Capture the cell that displays the provided text and extract its [X, Y] central coordinate. 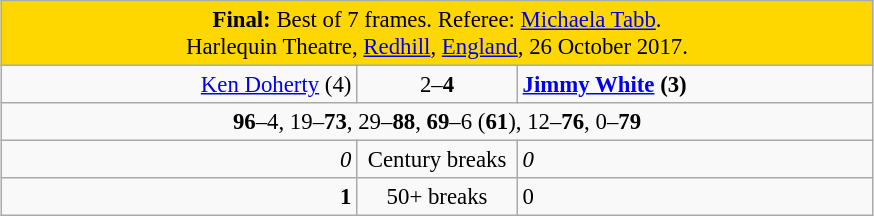
Jimmy White (3) [695, 85]
96–4, 19–73, 29–88, 69–6 (61), 12–76, 0–79 [437, 122]
2–4 [438, 85]
Century breaks [438, 160]
50+ breaks [438, 197]
1 [179, 197]
Final: Best of 7 frames. Referee: Michaela Tabb.Harlequin Theatre, Redhill, England, 26 October 2017. [437, 34]
Ken Doherty (4) [179, 85]
